From the cell containing the given text, extract its center point as (x, y) coordinate. 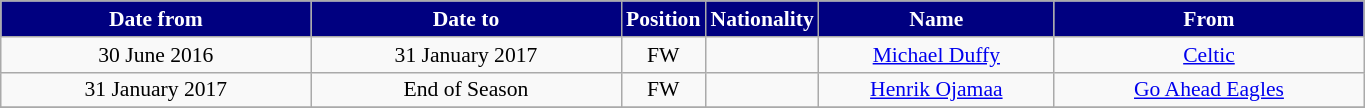
From (1209, 19)
Date to (466, 19)
Go Ahead Eagles (1209, 90)
30 June 2016 (156, 55)
Date from (156, 19)
End of Season (466, 90)
Henrik Ojamaa (936, 90)
Nationality (762, 19)
Michael Duffy (936, 55)
Celtic (1209, 55)
Name (936, 19)
Position (663, 19)
